Output the (x, y) coordinate of the center of the cell containing the given text.  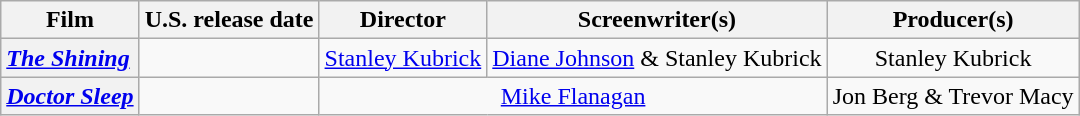
Screenwriter(s) (657, 20)
U.S. release date (229, 20)
Director (403, 20)
Doctor Sleep (70, 96)
Jon Berg & Trevor Macy (953, 96)
The Shining (70, 58)
Film (70, 20)
Diane Johnson & Stanley Kubrick (657, 58)
Producer(s) (953, 20)
Mike Flanagan (573, 96)
